Provide the (x, y) coordinate of the cell's center where the given text is located.  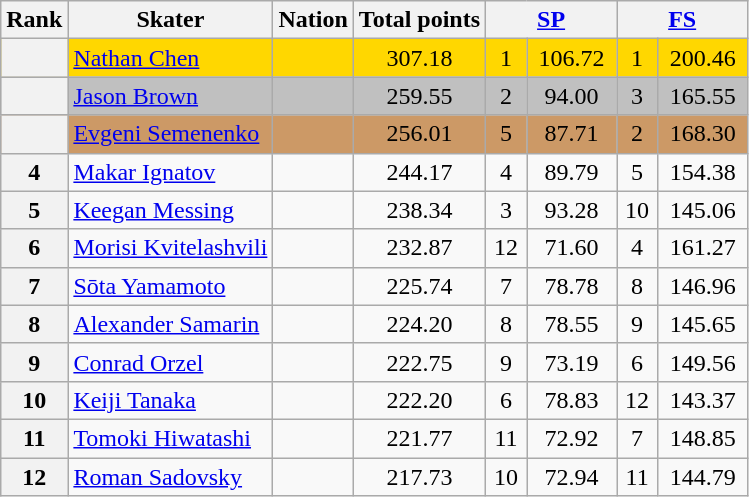
238.34 (419, 210)
144.79 (703, 477)
78.83 (572, 400)
94.00 (572, 96)
78.78 (572, 286)
Nation (313, 20)
72.94 (572, 477)
SP (552, 20)
89.79 (572, 172)
FS (682, 20)
93.28 (572, 210)
200.46 (703, 58)
225.74 (419, 286)
Evgeni Semenenko (170, 134)
Tomoki Hiwatashi (170, 438)
Jason Brown (170, 96)
73.19 (572, 362)
146.96 (703, 286)
Nathan Chen (170, 58)
Alexander Samarin (170, 324)
154.38 (703, 172)
145.06 (703, 210)
149.56 (703, 362)
72.92 (572, 438)
222.75 (419, 362)
Makar Ignatov (170, 172)
222.20 (419, 400)
Total points (419, 20)
106.72 (572, 58)
217.73 (419, 477)
Keegan Messing (170, 210)
Morisi Kvitelashvili (170, 248)
221.77 (419, 438)
Skater (170, 20)
Rank (34, 20)
165.55 (703, 96)
87.71 (572, 134)
256.01 (419, 134)
78.55 (572, 324)
224.20 (419, 324)
Keiji Tanaka (170, 400)
244.17 (419, 172)
Sōta Yamamoto (170, 286)
143.37 (703, 400)
161.27 (703, 248)
168.30 (703, 134)
307.18 (419, 58)
71.60 (572, 248)
148.85 (703, 438)
232.87 (419, 248)
Roman Sadovsky (170, 477)
Conrad Orzel (170, 362)
145.65 (703, 324)
259.55 (419, 96)
